From the cell containing the given text, extract its center point as (x, y) coordinate. 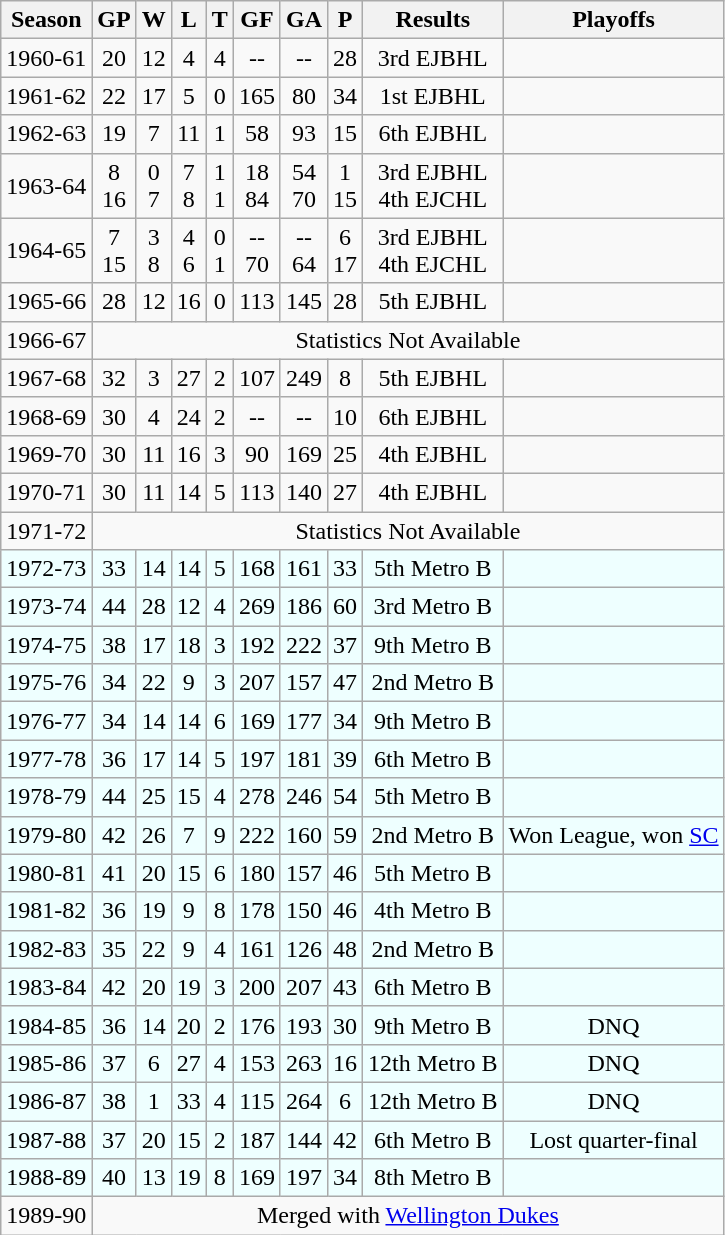
192 (256, 645)
26 (154, 835)
4th Metro B (433, 911)
L (188, 20)
1961-62 (46, 96)
263 (304, 1063)
Playoffs (614, 20)
144 (304, 1139)
246 (304, 797)
1967-68 (46, 378)
153 (256, 1063)
3rd Metro B (433, 607)
48 (346, 949)
1963-64 (46, 186)
35 (114, 949)
Lost quarter-final (614, 1139)
180 (256, 873)
1976-77 (46, 721)
GF (256, 20)
18 (188, 645)
1st EJBHL (433, 96)
1969-70 (46, 454)
39 (346, 759)
59 (346, 835)
1966-67 (46, 340)
78 (188, 186)
1974-75 (46, 645)
10 (346, 416)
5470 (304, 186)
Merged with Wellington Dukes (408, 1216)
150 (304, 911)
1980-81 (46, 873)
1983-84 (46, 987)
1989-90 (46, 1216)
01 (220, 250)
24 (188, 416)
1978-79 (46, 797)
181 (304, 759)
Results (433, 20)
T (220, 20)
1968-69 (46, 416)
P (346, 20)
1962-63 (46, 134)
47 (346, 683)
32 (114, 378)
1970-71 (46, 492)
1979-80 (46, 835)
278 (256, 797)
1965-66 (46, 302)
--64 (304, 250)
40 (114, 1178)
1971-72 (46, 531)
1987-88 (46, 1139)
186 (304, 607)
13 (154, 1178)
1972-73 (46, 569)
1981-82 (46, 911)
1973-74 (46, 607)
193 (304, 1025)
8th Metro B (433, 1178)
1884 (256, 186)
269 (256, 607)
1988-89 (46, 1178)
126 (304, 949)
1960-61 (46, 58)
140 (304, 492)
1982-83 (46, 949)
168 (256, 569)
54 (346, 797)
58 (256, 134)
1985-86 (46, 1063)
41 (114, 873)
80 (304, 96)
715 (114, 250)
GP (114, 20)
90 (256, 454)
176 (256, 1025)
--70 (256, 250)
93 (304, 134)
1977-78 (46, 759)
Season (46, 20)
187 (256, 1139)
160 (304, 835)
3rd EJBHL (433, 58)
200 (256, 987)
43 (346, 987)
Won League, won SC (614, 835)
1986-87 (46, 1101)
249 (304, 378)
165 (256, 96)
1984-85 (46, 1025)
264 (304, 1101)
07 (154, 186)
617 (346, 250)
145 (304, 302)
177 (304, 721)
W (154, 20)
60 (346, 607)
816 (114, 186)
GA (304, 20)
1964-65 (46, 250)
1975-76 (46, 683)
178 (256, 911)
107 (256, 378)
